Extract the [x, y] coordinate from the center of the cell holding the provided text.  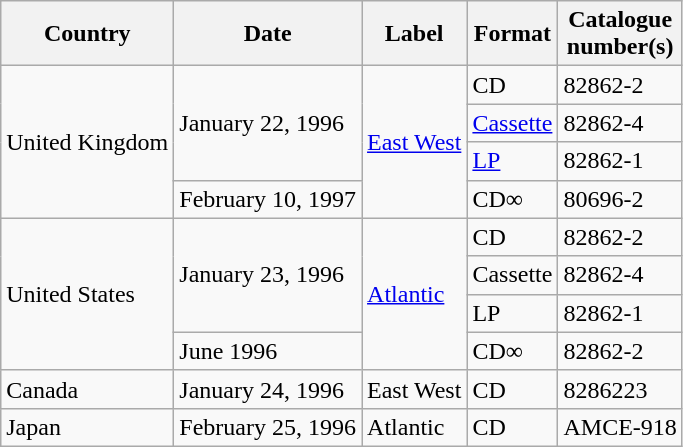
February 25, 1996 [268, 427]
8286223 [620, 389]
January 24, 1996 [268, 389]
Date [268, 34]
Japan [88, 427]
Label [414, 34]
Format [512, 34]
United Kingdom [88, 142]
January 22, 1996 [268, 123]
June 1996 [268, 351]
February 10, 1997 [268, 199]
United States [88, 294]
Catalogue number(s) [620, 34]
Country [88, 34]
80696-2 [620, 199]
AMCE-918 [620, 427]
Canada [88, 389]
January 23, 1996 [268, 275]
